Return [X, Y] of the center of cell containing provided text 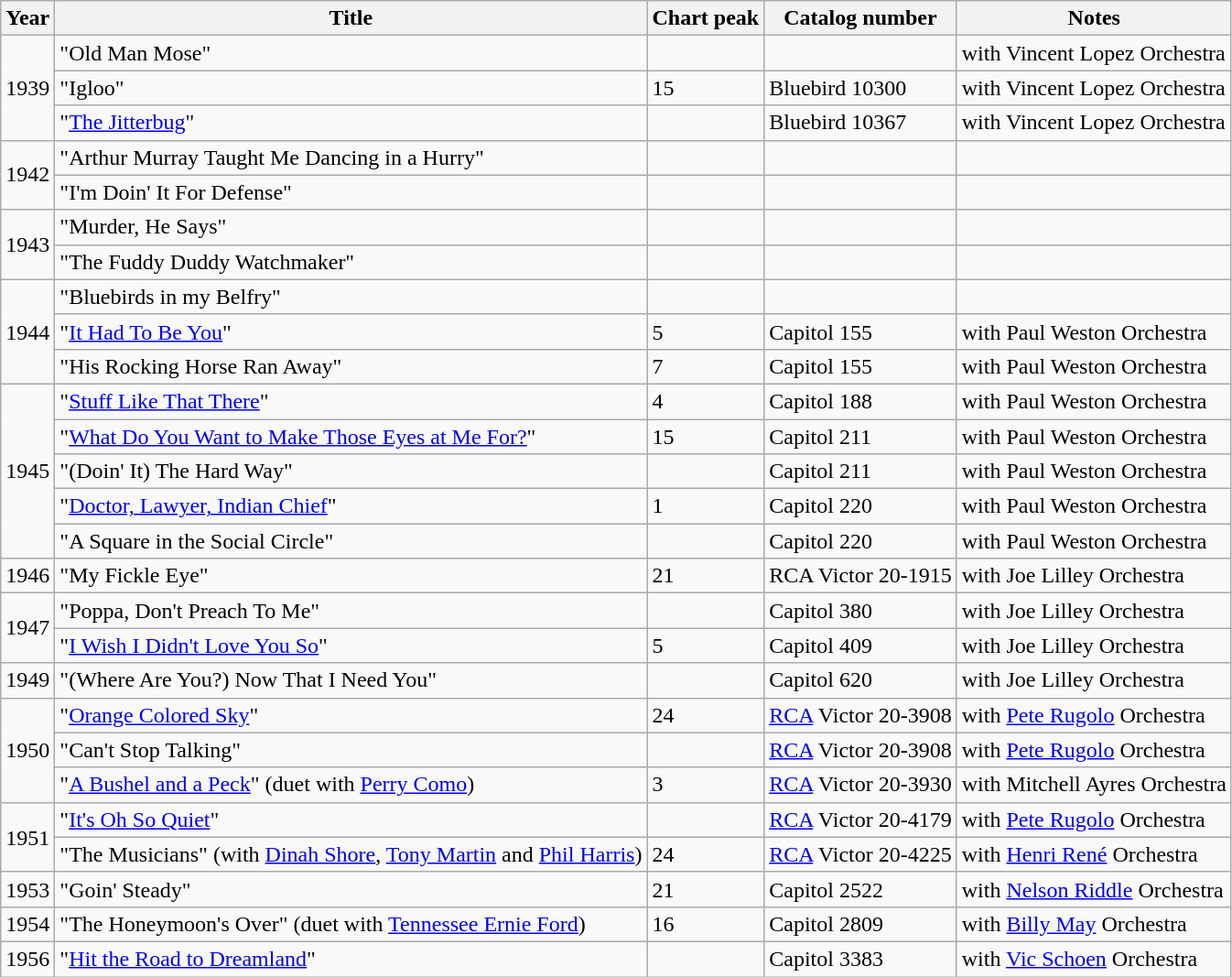
1950 [27, 750]
with Billy May Orchestra [1094, 924]
RCA Victor 20-1915 [860, 576]
1939 [27, 88]
1953 [27, 889]
"A Square in the Social Circle" [351, 541]
Capitol 380 [860, 611]
RCA Victor 20-3930 [860, 785]
7 [706, 366]
"(Doin' It) The Hard Way" [351, 472]
"Hit the Road to Dreamland" [351, 959]
1945 [27, 471]
"Igloo" [351, 88]
"What Do You Want to Make Those Eyes at Me For?" [351, 437]
Catalog number [860, 18]
"Can't Stop Talking" [351, 750]
"Bluebirds in my Belfry" [351, 297]
"Orange Colored Sky" [351, 715]
Bluebird 10367 [860, 123]
3 [706, 785]
"It Had To Be You" [351, 331]
"I'm Doin' It For Defense" [351, 192]
"The Musicians" (with Dinah Shore, Tony Martin and Phil Harris) [351, 854]
1947 [27, 628]
"Murder, He Says" [351, 227]
Chart peak [706, 18]
1946 [27, 576]
1949 [27, 680]
"The Fuddy Duddy Watchmaker" [351, 262]
Notes [1094, 18]
"Stuff Like That There" [351, 401]
with Henri René Orchestra [1094, 854]
"Doctor, Lawyer, Indian Chief" [351, 506]
Title [351, 18]
"A Bushel and a Peck" (duet with Perry Como) [351, 785]
1 [706, 506]
"His Rocking Horse Ran Away" [351, 366]
Capitol 620 [860, 680]
1943 [27, 244]
4 [706, 401]
16 [706, 924]
with Vic Schoen Orchestra [1094, 959]
Capitol 3383 [860, 959]
"The Jitterbug" [351, 123]
"Goin' Steady" [351, 889]
Year [27, 18]
"Poppa, Don't Preach To Me" [351, 611]
"Old Man Mose" [351, 53]
1944 [27, 331]
Capitol 2522 [860, 889]
1954 [27, 924]
"It's Oh So Quiet" [351, 820]
with Nelson Riddle Orchestra [1094, 889]
"Arthur Murray Taught Me Dancing in a Hurry" [351, 157]
"The Honeymoon's Over" (duet with Tennessee Ernie Ford) [351, 924]
"I Wish I Didn't Love You So" [351, 646]
Capitol 409 [860, 646]
RCA Victor 20-4179 [860, 820]
with Mitchell Ayres Orchestra [1094, 785]
1942 [27, 175]
"My Fickle Eye" [351, 576]
Capitol 2809 [860, 924]
1951 [27, 837]
Capitol 188 [860, 401]
RCA Victor 20-4225 [860, 854]
1956 [27, 959]
Bluebird 10300 [860, 88]
"(Where Are You?) Now That I Need You" [351, 680]
